Return (x, y) of the center of cell containing provided text 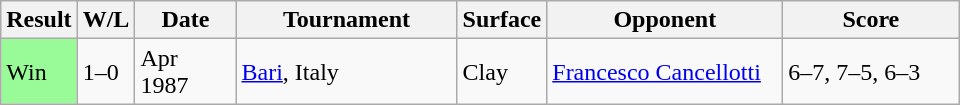
Clay (502, 72)
Tournament (346, 20)
Opponent (665, 20)
Surface (502, 20)
6–7, 7–5, 6–3 (871, 72)
Bari, Italy (346, 72)
W/L (106, 20)
Win (39, 72)
Date (186, 20)
1–0 (106, 72)
Result (39, 20)
Score (871, 20)
Francesco Cancellotti (665, 72)
Apr 1987 (186, 72)
